Provide the (X, Y) coordinate of the cell's center where the given text is located.  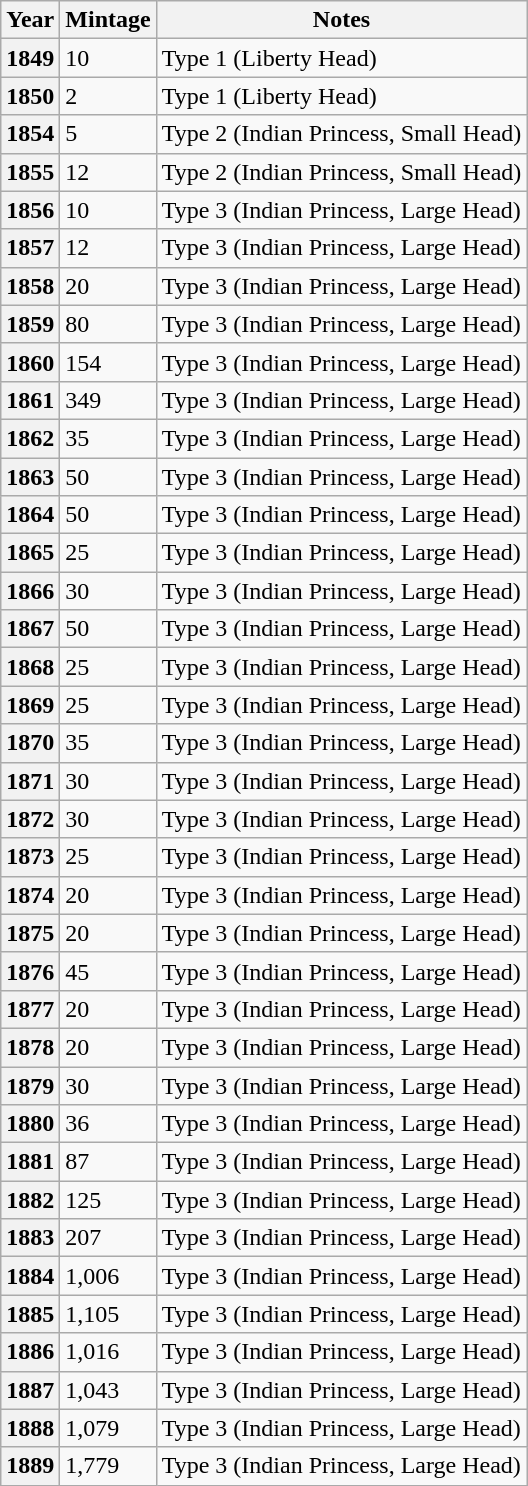
1,006 (108, 1276)
1885 (30, 1314)
1854 (30, 134)
1879 (30, 1085)
154 (108, 362)
2 (108, 96)
1860 (30, 362)
1875 (30, 933)
1,016 (108, 1352)
Mintage (108, 20)
1,079 (108, 1428)
1889 (30, 1466)
1865 (30, 553)
1870 (30, 743)
36 (108, 1124)
1877 (30, 1009)
349 (108, 400)
1,043 (108, 1390)
1849 (30, 58)
1880 (30, 1124)
1,105 (108, 1314)
1887 (30, 1390)
1864 (30, 515)
1876 (30, 971)
1888 (30, 1428)
1856 (30, 210)
87 (108, 1162)
1881 (30, 1162)
1859 (30, 324)
1863 (30, 477)
1884 (30, 1276)
1869 (30, 705)
1868 (30, 667)
Year (30, 20)
1866 (30, 591)
1874 (30, 895)
5 (108, 134)
1857 (30, 248)
1861 (30, 400)
1878 (30, 1047)
1873 (30, 857)
1882 (30, 1200)
Notes (342, 20)
1850 (30, 96)
80 (108, 324)
1872 (30, 819)
1862 (30, 438)
1867 (30, 629)
125 (108, 1200)
207 (108, 1238)
1871 (30, 781)
1855 (30, 172)
1886 (30, 1352)
1,779 (108, 1466)
1883 (30, 1238)
1858 (30, 286)
45 (108, 971)
